Return the (x, y) coordinate for the center point of the cell that contains the specified text.  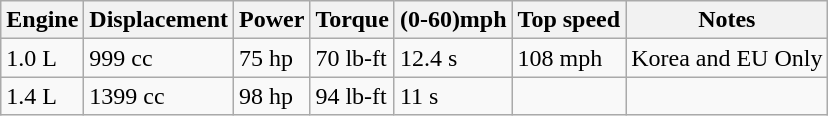
Engine (42, 20)
1.4 L (42, 96)
Torque (352, 20)
Korea and EU Only (727, 58)
Power (272, 20)
(0-60)mph (453, 20)
75 hp (272, 58)
1399 cc (159, 96)
12.4 s (453, 58)
Notes (727, 20)
Top speed (569, 20)
98 hp (272, 96)
Displacement (159, 20)
999 cc (159, 58)
70 lb-ft (352, 58)
108 mph (569, 58)
11 s (453, 96)
1.0 L (42, 58)
94 lb-ft (352, 96)
